From the cell containing the given text, extract its center point as [X, Y] coordinate. 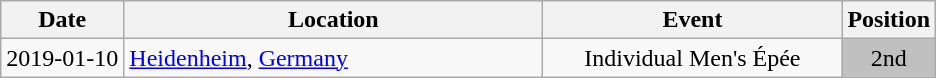
Event [692, 20]
Date [62, 20]
2019-01-10 [62, 58]
2nd [889, 58]
Heidenheim, Germany [334, 58]
Individual Men's Épée [692, 58]
Location [334, 20]
Position [889, 20]
